From the cell containing the given text, extract its center point as (X, Y) coordinate. 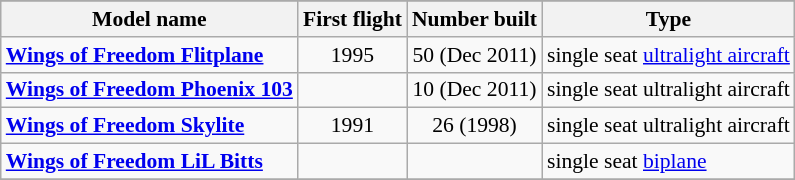
Wings of Freedom Skylite (150, 126)
26 (1998) (474, 126)
Wings of Freedom LiL Bitts (150, 162)
Model name (150, 19)
Wings of Freedom Phoenix 103 (150, 90)
First flight (352, 19)
Wings of Freedom Flitplane (150, 55)
1995 (352, 55)
50 (Dec 2011) (474, 55)
single seat biplane (668, 162)
Number built (474, 19)
1991 (352, 126)
Type (668, 19)
10 (Dec 2011) (474, 90)
